Pinpoint the cell where the given text exists, returning its [X, Y] midpoint coordinate. 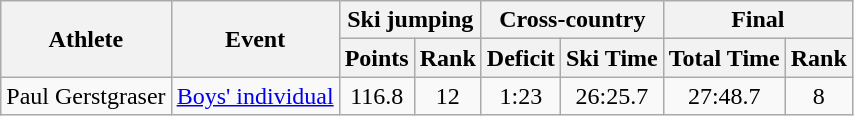
Deficit [520, 58]
Athlete [86, 39]
26:25.7 [612, 96]
Event [255, 39]
Final [758, 20]
Boys' individual [255, 96]
1:23 [520, 96]
Ski Time [612, 58]
Cross-country [572, 20]
Points [376, 58]
Paul Gerstgraser [86, 96]
12 [448, 96]
27:48.7 [724, 96]
Total Time [724, 58]
Ski jumping [410, 20]
8 [818, 96]
116.8 [376, 96]
